For the text-containing cell, return its midpoint in [x, y] coordinate format. 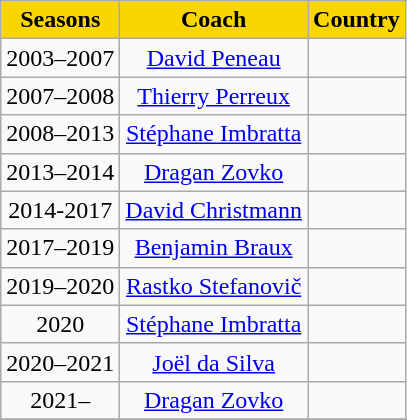
2007–2008 [60, 96]
Country [357, 20]
2019–2020 [60, 286]
2020–2021 [60, 362]
2021– [60, 400]
Thierry Perreux [214, 96]
Joël da Silva [214, 362]
Benjamin Braux [214, 248]
2020 [60, 324]
2013–2014 [60, 172]
2003–2007 [60, 58]
2008–2013 [60, 134]
Coach [214, 20]
2017–2019 [60, 248]
Seasons [60, 20]
Rastko Stefanovič [214, 286]
David Christmann [214, 210]
David Peneau [214, 58]
2014-2017 [60, 210]
